Find where the given text appears and provide that cell's center as [X, Y] coordinate. 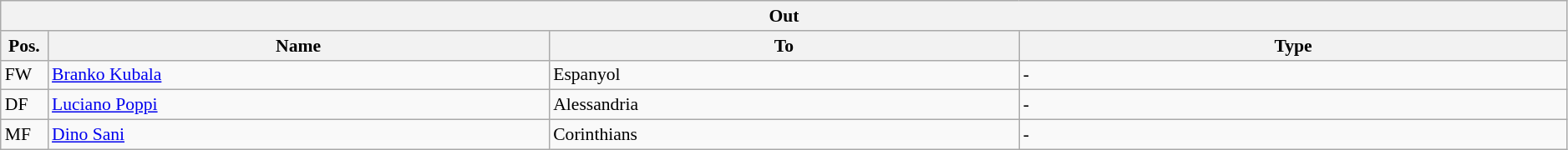
MF [24, 135]
To [784, 46]
Alessandria [784, 105]
Espanyol [784, 75]
Type [1293, 46]
Corinthians [784, 135]
Branko Kubala [298, 75]
FW [24, 75]
Out [784, 16]
Luciano Poppi [298, 105]
Name [298, 46]
Dino Sani [298, 135]
DF [24, 105]
Pos. [24, 46]
